Pinpoint the cell where the given text exists, returning its [x, y] midpoint coordinate. 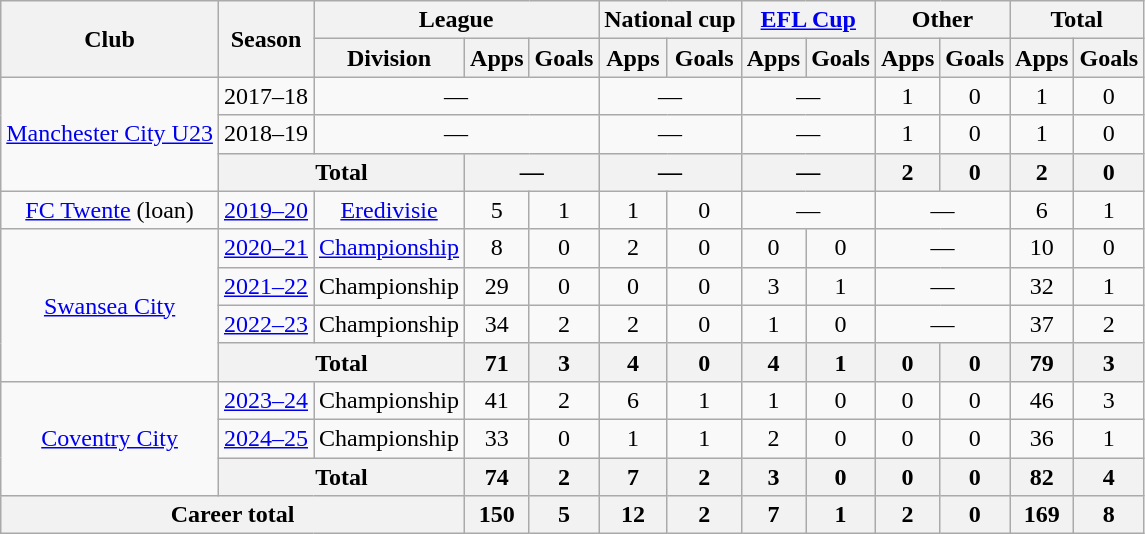
National cup [670, 20]
32 [1042, 286]
Eredivisie [390, 210]
2023–24 [266, 400]
Career total [233, 515]
82 [1042, 477]
2019–20 [266, 210]
Manchester City U23 [110, 134]
Division [390, 58]
10 [1042, 248]
29 [497, 286]
2017–18 [266, 96]
12 [633, 515]
41 [497, 400]
34 [497, 324]
79 [1042, 362]
Swansea City [110, 305]
Season [266, 39]
2022–23 [266, 324]
League [456, 20]
2024–25 [266, 438]
36 [1042, 438]
Coventry City [110, 438]
2021–22 [266, 286]
71 [497, 362]
74 [497, 477]
37 [1042, 324]
2018–19 [266, 134]
33 [497, 438]
Other [942, 20]
EFL Cup [808, 20]
150 [497, 515]
46 [1042, 400]
Club [110, 39]
FC Twente (loan) [110, 210]
169 [1042, 515]
2020–21 [266, 248]
